Detect which cell encompasses the target text, then output its [x, y] center coordinate. 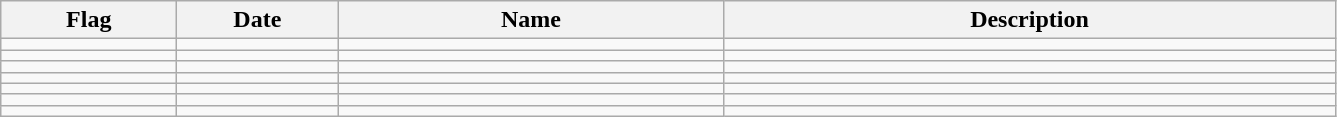
Flag [89, 20]
Name [531, 20]
Description [1030, 20]
Date [258, 20]
